Find where the given text appears and provide that cell's center as (x, y) coordinate. 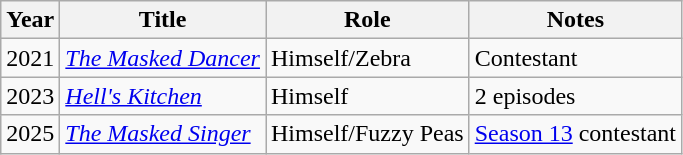
Notes (575, 20)
Year (30, 20)
Himself/Fuzzy Peas (368, 134)
2 episodes (575, 96)
Title (163, 20)
Contestant (575, 58)
The Masked Singer (163, 134)
2021 (30, 58)
Himself/Zebra (368, 58)
Himself (368, 96)
The Masked Dancer (163, 58)
Season 13 contestant (575, 134)
2023 (30, 96)
Hell's Kitchen (163, 96)
Role (368, 20)
2025 (30, 134)
